From the cell containing the given text, extract its center point as (X, Y) coordinate. 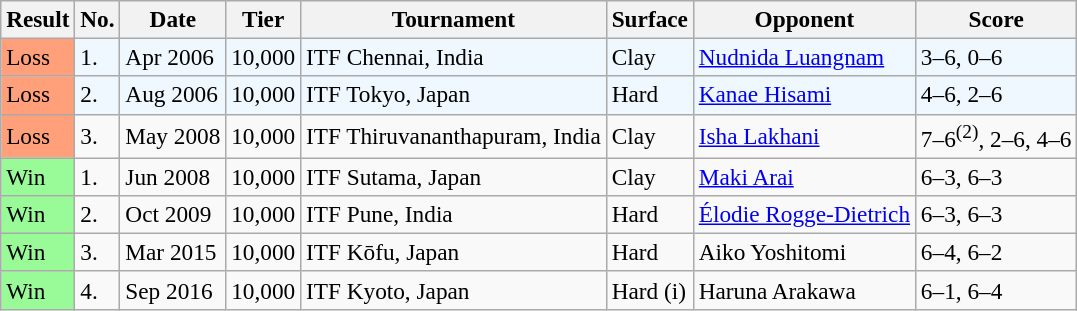
ITF Chennai, India (454, 57)
Maki Arai (804, 177)
Oct 2009 (173, 214)
ITF Sutama, Japan (454, 177)
6–4, 6–2 (996, 252)
Sep 2016 (173, 290)
Aiko Yoshitomi (804, 252)
Score (996, 19)
4. (98, 290)
ITF Tokyo, Japan (454, 95)
Élodie Rogge-Dietrich (804, 214)
6–1, 6–4 (996, 290)
Tier (264, 19)
Apr 2006 (173, 57)
Tournament (454, 19)
Hard (i) (650, 290)
ITF Pune, India (454, 214)
ITF Kyoto, Japan (454, 290)
Jun 2008 (173, 177)
Aug 2006 (173, 95)
Opponent (804, 19)
3–6, 0–6 (996, 57)
7–6(2), 2–6, 4–6 (996, 136)
Mar 2015 (173, 252)
May 2008 (173, 136)
No. (98, 19)
Isha Lakhani (804, 136)
Result (38, 19)
ITF Kōfu, Japan (454, 252)
4–6, 2–6 (996, 95)
Date (173, 19)
Surface (650, 19)
Nudnida Luangnam (804, 57)
Kanae Hisami (804, 95)
Haruna Arakawa (804, 290)
ITF Thiruvananthapuram, India (454, 136)
